Provide the [X, Y] coordinate of the cell's center where the given text is located.  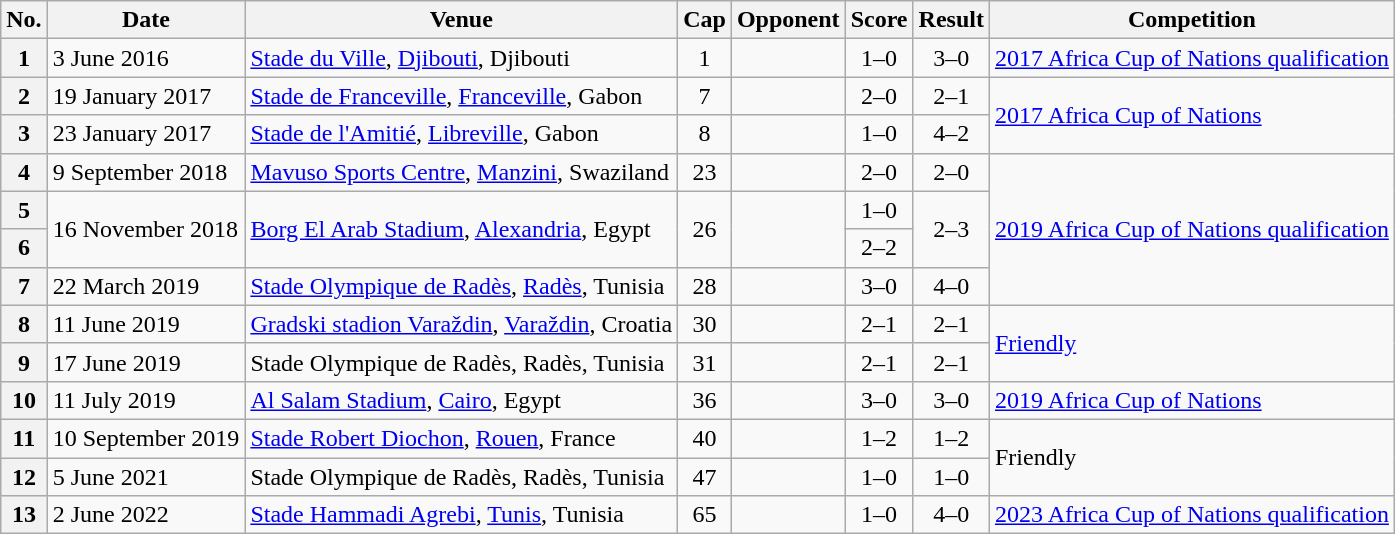
2017 Africa Cup of Nations [1192, 115]
12 [24, 477]
10 [24, 400]
Stade Robert Diochon, Rouen, France [462, 438]
2 [24, 96]
2–2 [879, 248]
5 [24, 210]
2017 Africa Cup of Nations qualification [1192, 58]
Stade Hammadi Agrebi, Tunis, Tunisia [462, 515]
23 [705, 172]
26 [705, 229]
13 [24, 515]
30 [705, 324]
Result [951, 20]
Date [146, 20]
6 [24, 248]
23 January 2017 [146, 134]
5 June 2021 [146, 477]
Borg El Arab Stadium, Alexandria, Egypt [462, 229]
36 [705, 400]
47 [705, 477]
9 September 2018 [146, 172]
17 June 2019 [146, 362]
22 March 2019 [146, 286]
Stade du Ville, Djibouti, Djibouti [462, 58]
2019 Africa Cup of Nations qualification [1192, 229]
31 [705, 362]
10 September 2019 [146, 438]
19 January 2017 [146, 96]
11 July 2019 [146, 400]
Al Salam Stadium, Cairo, Egypt [462, 400]
65 [705, 515]
Stade de l'Amitié, Libreville, Gabon [462, 134]
4–2 [951, 134]
28 [705, 286]
3 June 2016 [146, 58]
11 June 2019 [146, 324]
9 [24, 362]
Competition [1192, 20]
Cap [705, 20]
11 [24, 438]
2023 Africa Cup of Nations qualification [1192, 515]
Mavuso Sports Centre, Manzini, Swaziland [462, 172]
Opponent [788, 20]
Score [879, 20]
2 June 2022 [146, 515]
2–3 [951, 229]
2019 Africa Cup of Nations [1192, 400]
No. [24, 20]
4 [24, 172]
40 [705, 438]
3 [24, 134]
Venue [462, 20]
Stade de Franceville, Franceville, Gabon [462, 96]
16 November 2018 [146, 229]
Gradski stadion Varaždin, Varaždin, Croatia [462, 324]
